Provide the [X, Y] coordinate of the cell's center where the given text is located.  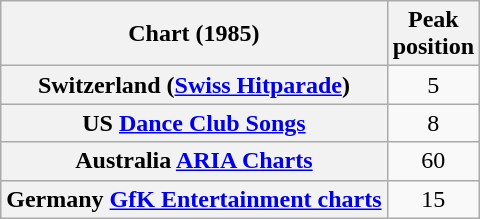
Germany GfK Entertainment charts [194, 199]
15 [433, 199]
US Dance Club Songs [194, 123]
8 [433, 123]
Switzerland (Swiss Hitparade) [194, 85]
5 [433, 85]
Chart (1985) [194, 34]
Peakposition [433, 34]
Australia ARIA Charts [194, 161]
60 [433, 161]
